Output the [x, y] coordinate of the center of the cell containing the given text.  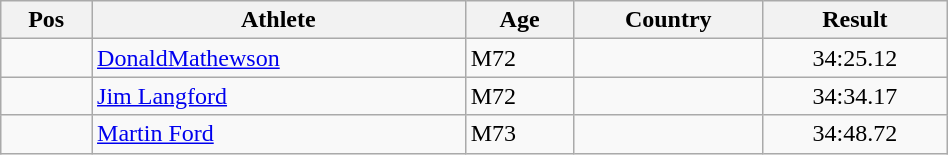
M73 [520, 134]
Country [668, 20]
Pos [46, 20]
Athlete [279, 20]
Result [856, 20]
34:34.17 [856, 96]
Age [520, 20]
Jim Langford [279, 96]
34:48.72 [856, 134]
34:25.12 [856, 58]
Martin Ford [279, 134]
DonaldMathewson [279, 58]
